Find where the given text appears and provide that cell's center as [X, Y] coordinate. 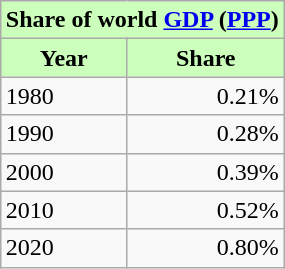
2000 [64, 172]
0.28% [206, 134]
0.52% [206, 210]
Share of world GDP (PPP) [142, 20]
0.21% [206, 96]
2020 [64, 248]
1980 [64, 96]
Share [206, 58]
0.39% [206, 172]
Year [64, 58]
1990 [64, 134]
0.80% [206, 248]
2010 [64, 210]
